Return [x, y] of the center of cell containing provided text 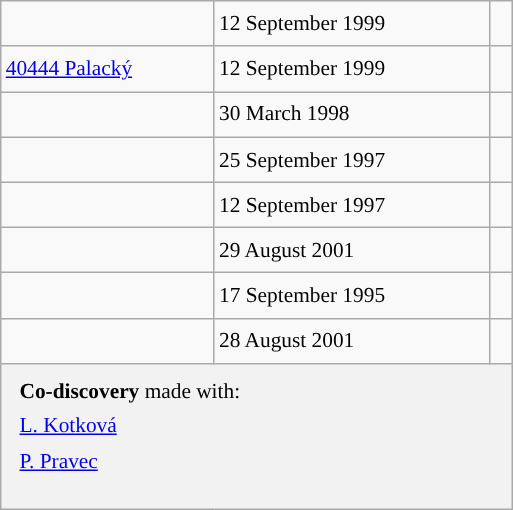
30 March 1998 [352, 114]
29 August 2001 [352, 250]
40444 Palacký [108, 68]
12 September 1997 [352, 204]
25 September 1997 [352, 160]
28 August 2001 [352, 340]
Co-discovery made with: L. Kotková P. Pravec [256, 436]
17 September 1995 [352, 296]
